Output the (x, y) coordinate of the center of the cell containing the given text.  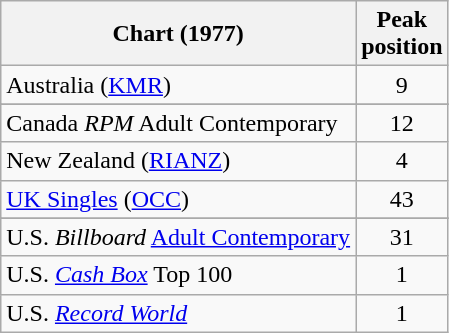
U.S. Cash Box Top 100 (178, 275)
Peakposition (402, 34)
12 (402, 123)
Australia (KMR) (178, 85)
4 (402, 161)
9 (402, 85)
43 (402, 199)
U.S. Billboard Adult Contemporary (178, 237)
New Zealand (RIANZ) (178, 161)
31 (402, 237)
Chart (1977) (178, 34)
U.S. Record World (178, 313)
Canada RPM Adult Contemporary (178, 123)
UK Singles (OCC) (178, 199)
